From the cell containing the given text, extract its center point as [X, Y] coordinate. 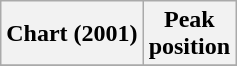
Peak position [189, 34]
Chart (2001) [72, 34]
